Detect which cell encompasses the target text, then output its [X, Y] center coordinate. 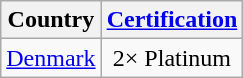
Country [51, 20]
2× Platinum [172, 58]
Certification [172, 20]
Denmark [51, 58]
